Find where the given text appears and provide that cell's center as (x, y) coordinate. 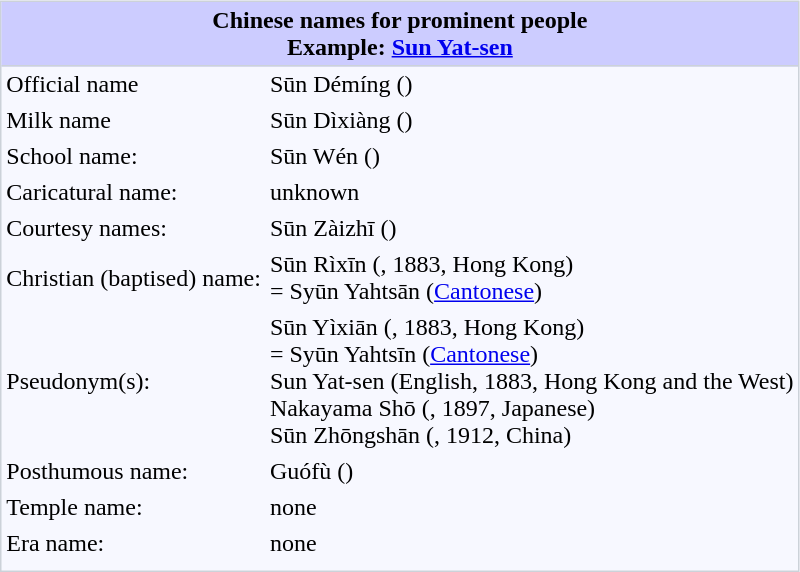
Official name (134, 84)
Courtesy names: (134, 228)
Sūn Dìxiàng () (532, 120)
Milk name (134, 120)
Sūn Zàizhī () (532, 228)
Temple name: (134, 508)
Pseudonym(s): (134, 382)
Caricatural name: (134, 192)
Chinese names for prominent people Example: Sun Yat-sen (400, 34)
Sūn Démíng () (532, 84)
Posthumous name: (134, 472)
School name: (134, 156)
Era name: (134, 544)
Christian (baptised) name: (134, 278)
Sūn Wén () (532, 156)
Guófù () (532, 472)
Sūn Rìxīn (, 1883, Hong Kong) = Syūn Yahtsān (Cantonese) (532, 278)
unknown (532, 192)
